From the cell containing the given text, extract its center point as [X, Y] coordinate. 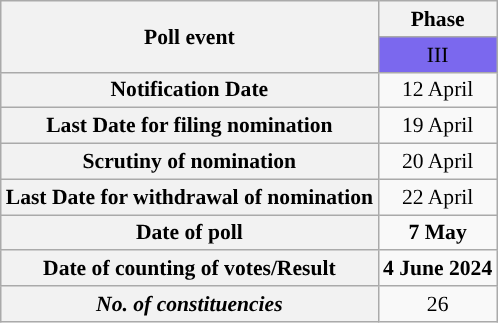
4 June 2024 [438, 268]
Poll event [190, 36]
7 May [438, 232]
Date of counting of votes/Result [190, 268]
Last Date for withdrawal of nomination [190, 197]
19 April [438, 126]
No. of constituencies [190, 304]
26 [438, 304]
Phase [438, 19]
Date of poll [190, 232]
20 April [438, 161]
Last Date for filing nomination [190, 126]
12 April [438, 90]
Scrutiny of nomination [190, 161]
III [438, 54]
Notification Date [190, 90]
22 April [438, 197]
